Locate the cell with the specified text and output its [x, y] center coordinate. 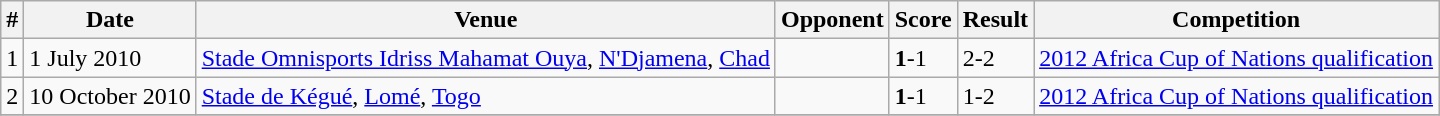
Result [995, 20]
Opponent [832, 20]
# [12, 20]
10 October 2010 [110, 96]
Venue [486, 20]
Score [923, 20]
2 [12, 96]
Competition [1236, 20]
1-2 [995, 96]
1 July 2010 [110, 58]
2-2 [995, 58]
Stade de Kégué, Lomé, Togo [486, 96]
1 [12, 58]
Date [110, 20]
Stade Omnisports Idriss Mahamat Ouya, N'Djamena, Chad [486, 58]
